Capture the cell that displays the provided text and extract its [x, y] central coordinate. 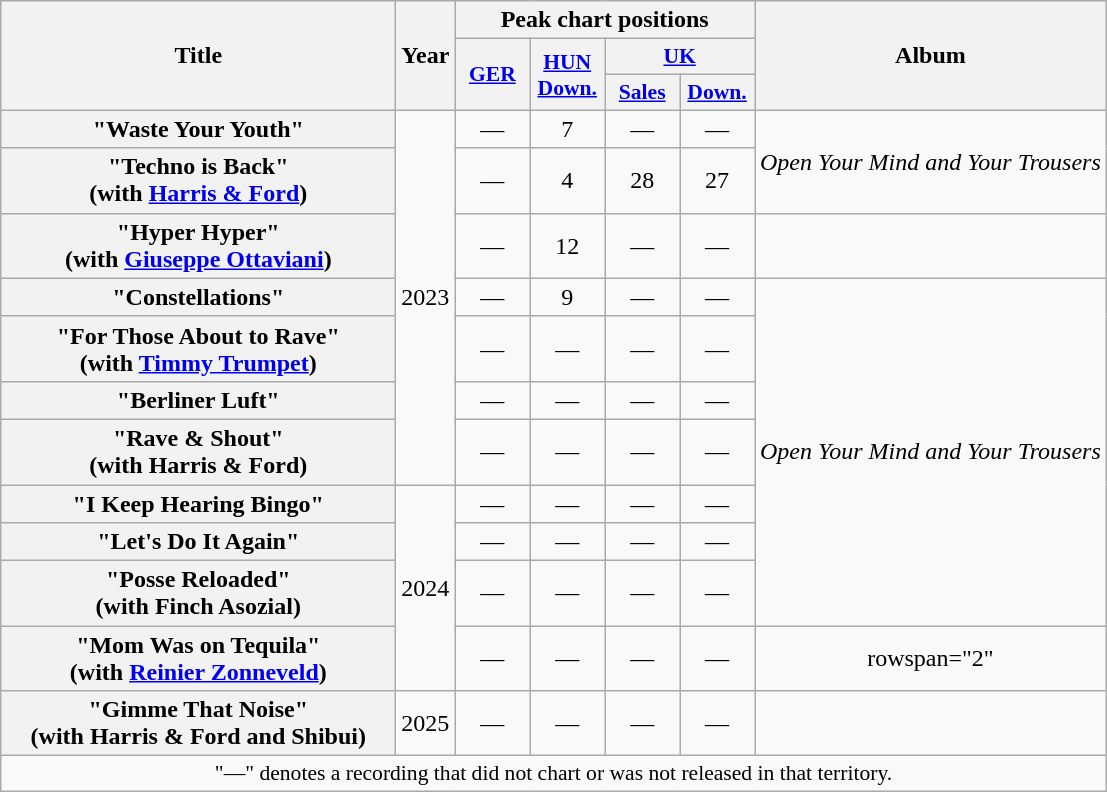
"For Those About to Rave"(with Timmy Trumpet) [198, 348]
"Techno is Back"(with Harris & Ford) [198, 180]
27 [718, 180]
"Posse Reloaded"(with Finch Asozial) [198, 594]
"Hyper Hyper"(with Giuseppe Ottaviani) [198, 246]
Down. [718, 92]
"Let's Do It Again" [198, 542]
2023 [426, 297]
Sales [642, 92]
12 [568, 246]
28 [642, 180]
"Waste Your Youth" [198, 129]
Year [426, 56]
"Gimme That Noise"(with Harris & Ford and Shibui) [198, 724]
7 [568, 129]
"I Keep Hearing Bingo" [198, 503]
"Constellations" [198, 297]
"Berliner Luft" [198, 400]
"Mom Was on Tequila"(with Reinier Zonneveld) [198, 658]
Album [930, 56]
UK [680, 57]
2025 [426, 724]
HUN Down. [568, 74]
9 [568, 297]
2024 [426, 587]
GER [492, 74]
Peak chart positions [605, 20]
"Rave & Shout"(with Harris & Ford) [198, 452]
Title [198, 56]
4 [568, 180]
"—" denotes a recording that did not chart or was not released in that territory. [554, 774]
rowspan="2" [930, 658]
